Output the [X, Y] coordinate of the center of the cell containing the given text.  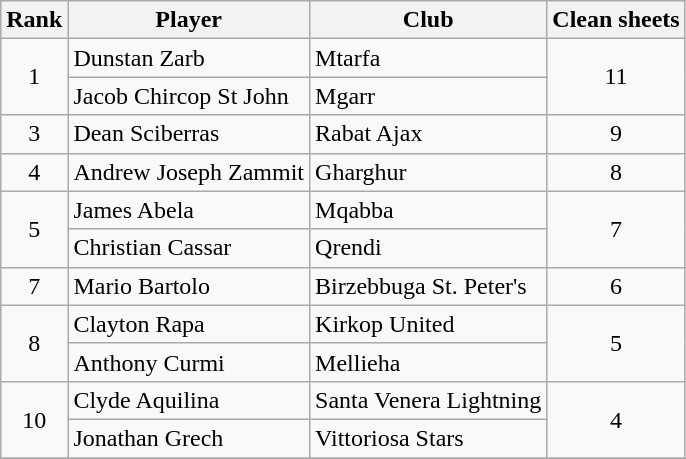
Club [428, 20]
11 [616, 77]
Mario Bartolo [189, 286]
Anthony Curmi [189, 362]
1 [34, 77]
10 [34, 419]
Rank [34, 20]
Clean sheets [616, 20]
6 [616, 286]
Dunstan Zarb [189, 58]
Player [189, 20]
Mqabba [428, 210]
Christian Cassar [189, 248]
Birzebbuga St. Peter's [428, 286]
Mgarr [428, 96]
Gharghur [428, 172]
Rabat Ajax [428, 134]
Qrendi [428, 248]
Jonathan Grech [189, 438]
Dean Sciberras [189, 134]
Andrew Joseph Zammit [189, 172]
3 [34, 134]
9 [616, 134]
James Abela [189, 210]
Mellieha [428, 362]
Kirkop United [428, 324]
Jacob Chircop St John [189, 96]
Mtarfa [428, 58]
Clyde Aquilina [189, 400]
Vittoriosa Stars [428, 438]
Santa Venera Lightning [428, 400]
Clayton Rapa [189, 324]
